Provide the [X, Y] coordinate of the cell's center where the given text is located.  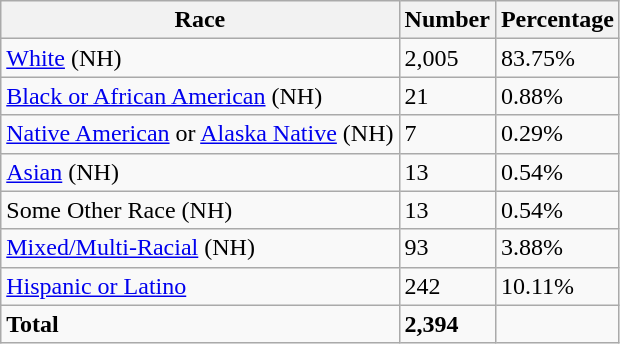
Race [200, 20]
Percentage [557, 20]
3.88% [557, 248]
2,005 [447, 58]
Hispanic or Latino [200, 286]
Total [200, 324]
10.11% [557, 286]
0.88% [557, 96]
0.29% [557, 134]
2,394 [447, 324]
Some Other Race (NH) [200, 210]
7 [447, 134]
242 [447, 286]
White (NH) [200, 58]
Native American or Alaska Native (NH) [200, 134]
93 [447, 248]
Number [447, 20]
21 [447, 96]
Mixed/Multi-Racial (NH) [200, 248]
Black or African American (NH) [200, 96]
Asian (NH) [200, 172]
83.75% [557, 58]
